Determine the (x, y) coordinate at the center of the cell enclosing the given text.  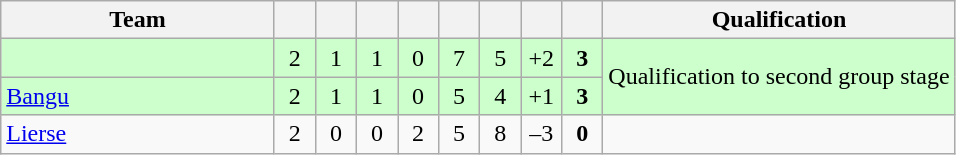
7 (460, 58)
+2 (542, 58)
Qualification to second group stage (779, 77)
Qualification (779, 20)
+1 (542, 96)
Team (138, 20)
4 (500, 96)
–3 (542, 134)
Bangu (138, 96)
8 (500, 134)
Lierse (138, 134)
